For the text-containing cell, return its midpoint in [x, y] coordinate format. 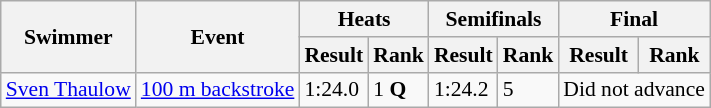
Heats [364, 19]
1:24.0 [334, 90]
100 m backstroke [218, 90]
Final [634, 19]
Swimmer [68, 36]
Did not advance [634, 90]
1 Q [398, 90]
Sven Thaulow [68, 90]
Event [218, 36]
1:24.2 [464, 90]
5 [528, 90]
Semifinals [494, 19]
